Determine the [X, Y] coordinate at the center of the cell enclosing the given text.  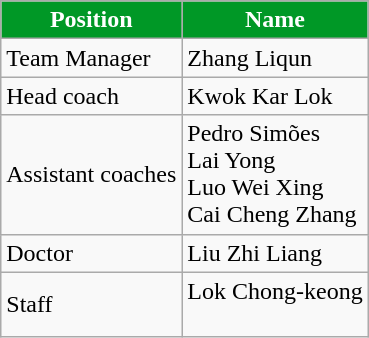
Name [275, 20]
Liu Zhi Liang [275, 253]
Doctor [92, 253]
Staff [92, 304]
Team Manager [92, 58]
Assistant coaches [92, 174]
Pedro Simões Lai Yong Luo Wei Xing Cai Cheng Zhang [275, 174]
Zhang Liqun [275, 58]
Kwok Kar Lok [275, 96]
Head coach [92, 96]
Position [92, 20]
Lok Chong-keong [275, 304]
